From the cell containing the given text, extract its center point as [x, y] coordinate. 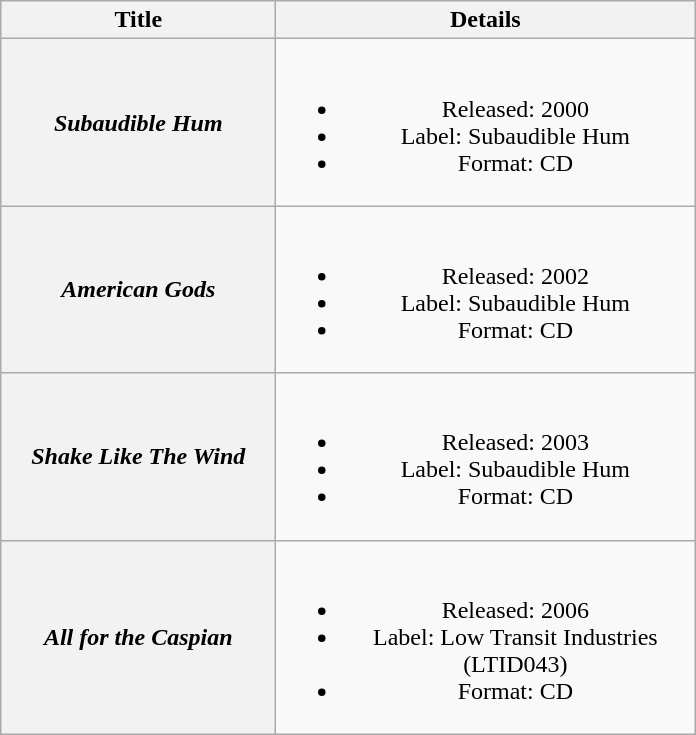
Details [486, 20]
Released: 2000Label: Subaudible HumFormat: CD [486, 122]
Released: 2003Label: Subaudible HumFormat: CD [486, 456]
American Gods [138, 290]
Subaudible Hum [138, 122]
Released: 2002Label: Subaudible HumFormat: CD [486, 290]
Title [138, 20]
All for the Caspian [138, 637]
Released: 2006Label: Low Transit Industries (LTID043)Format: CD [486, 637]
Shake Like The Wind [138, 456]
